Provide the [X, Y] coordinate of the cell's center where the given text is located.  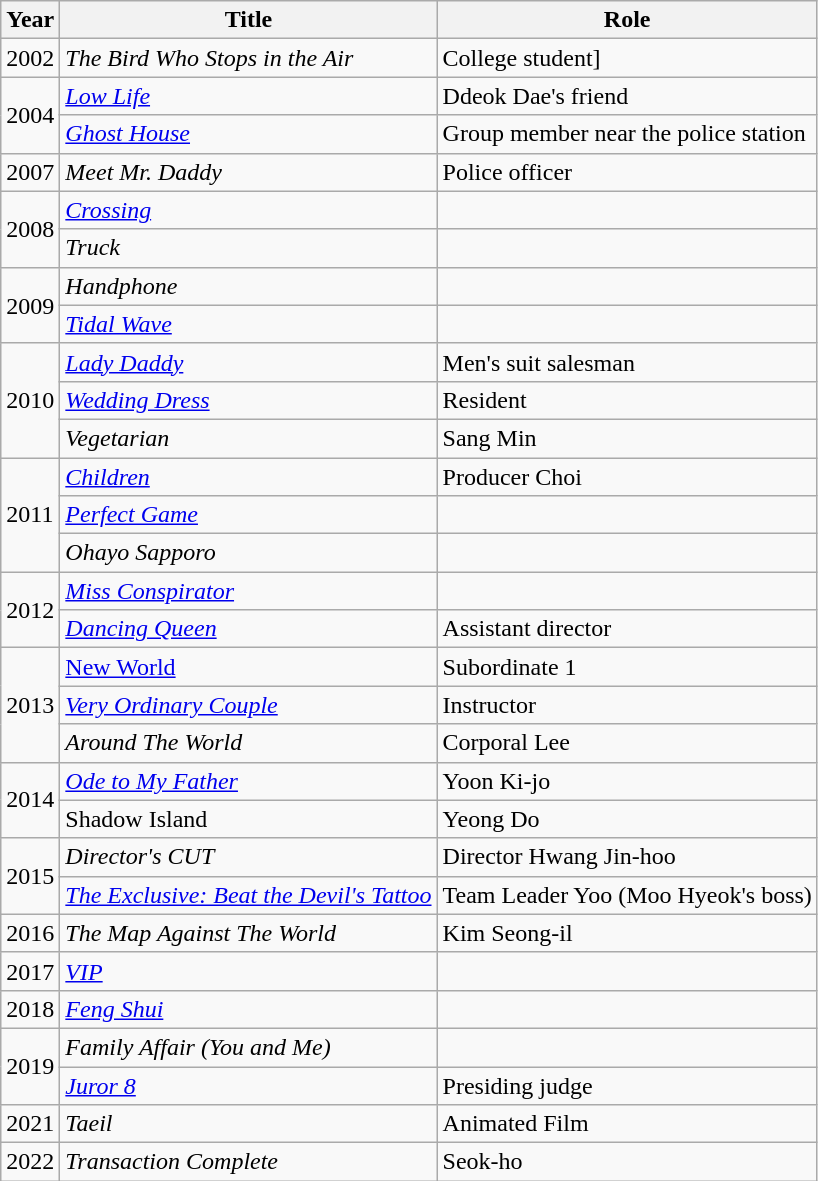
Low Life [248, 96]
Police officer [627, 172]
Yeong Do [627, 819]
The Map Against The World [248, 933]
Perfect Game [248, 515]
Miss Conspirator [248, 591]
2014 [30, 800]
2013 [30, 705]
Men's suit salesman [627, 362]
Transaction Complete [248, 1162]
2018 [30, 1009]
VIP [248, 971]
Juror 8 [248, 1085]
Year [30, 20]
Very Ordinary Couple [248, 705]
Animated Film [627, 1124]
2022 [30, 1162]
2002 [30, 58]
Shadow Island [248, 819]
Director Hwang Jin-hoo [627, 857]
Vegetarian [248, 438]
2004 [30, 115]
Kim Seong-il [627, 933]
Seok-ho [627, 1162]
2016 [30, 933]
Ddeok Dae's friend [627, 96]
Lady Daddy [248, 362]
2011 [30, 515]
Family Affair (You and Me) [248, 1047]
Yoon Ki-jo [627, 781]
2021 [30, 1124]
Presiding judge [627, 1085]
2012 [30, 610]
Subordinate 1 [627, 667]
2007 [30, 172]
Ghost House [248, 134]
Tidal Wave [248, 324]
Title [248, 20]
Group member near the police station [627, 134]
2017 [30, 971]
2008 [30, 229]
Ode to My Father [248, 781]
Truck [248, 248]
Producer Choi [627, 477]
Ohayo Sapporo [248, 553]
Director's CUT [248, 857]
Dancing Queen [248, 629]
Instructor [627, 705]
Assistant director [627, 629]
College student] [627, 58]
Handphone [248, 286]
Feng Shui [248, 1009]
2015 [30, 876]
2009 [30, 305]
Sang Min [627, 438]
Team Leader Yoo (Moo Hyeok's boss) [627, 895]
Children [248, 477]
Wedding Dress [248, 400]
The Exclusive: Beat the Devil's Tattoo [248, 895]
2010 [30, 400]
The Bird Who Stops in the Air [248, 58]
2019 [30, 1066]
New World [248, 667]
Role [627, 20]
Around The World [248, 743]
Crossing [248, 210]
Meet Mr. Daddy [248, 172]
Corporal Lee [627, 743]
Resident [627, 400]
Taeil [248, 1124]
